Locate the cell with the specified text and output its [X, Y] center coordinate. 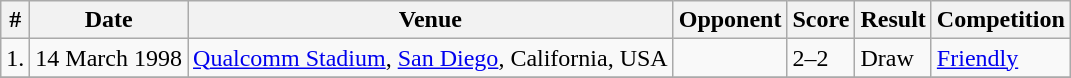
# [16, 20]
1. [16, 58]
Competition [1000, 20]
Score [821, 20]
Friendly [1000, 58]
Date [109, 20]
Result [893, 20]
Qualcomm Stadium, San Diego, California, USA [431, 58]
Opponent [730, 20]
Draw [893, 58]
Venue [431, 20]
2–2 [821, 58]
14 March 1998 [109, 58]
